Locate the cell with the specified text and output its (x, y) center coordinate. 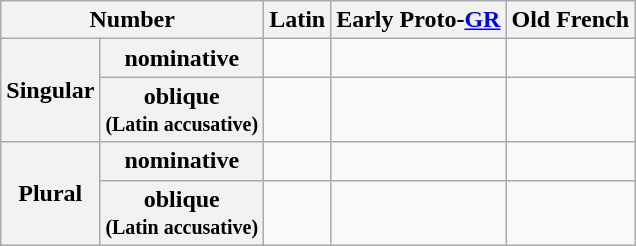
Number (132, 20)
Early Proto-GR (418, 20)
Old French (570, 20)
Plural (50, 194)
Singular (50, 90)
Latin (298, 20)
